Output the (x, y) coordinate of the center of the cell containing the given text.  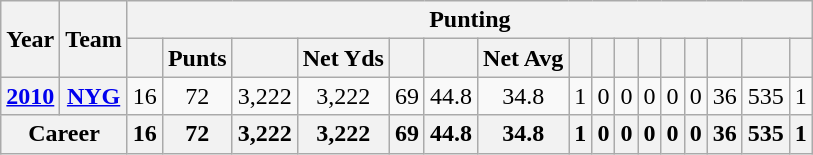
Team (94, 39)
Punting (470, 20)
Career (64, 134)
Year (30, 39)
Punts (197, 58)
Net Yds (343, 58)
2010 (30, 96)
NYG (94, 96)
Net Avg (524, 58)
